Extract the (x, y) coordinate from the center of the cell holding the provided text.  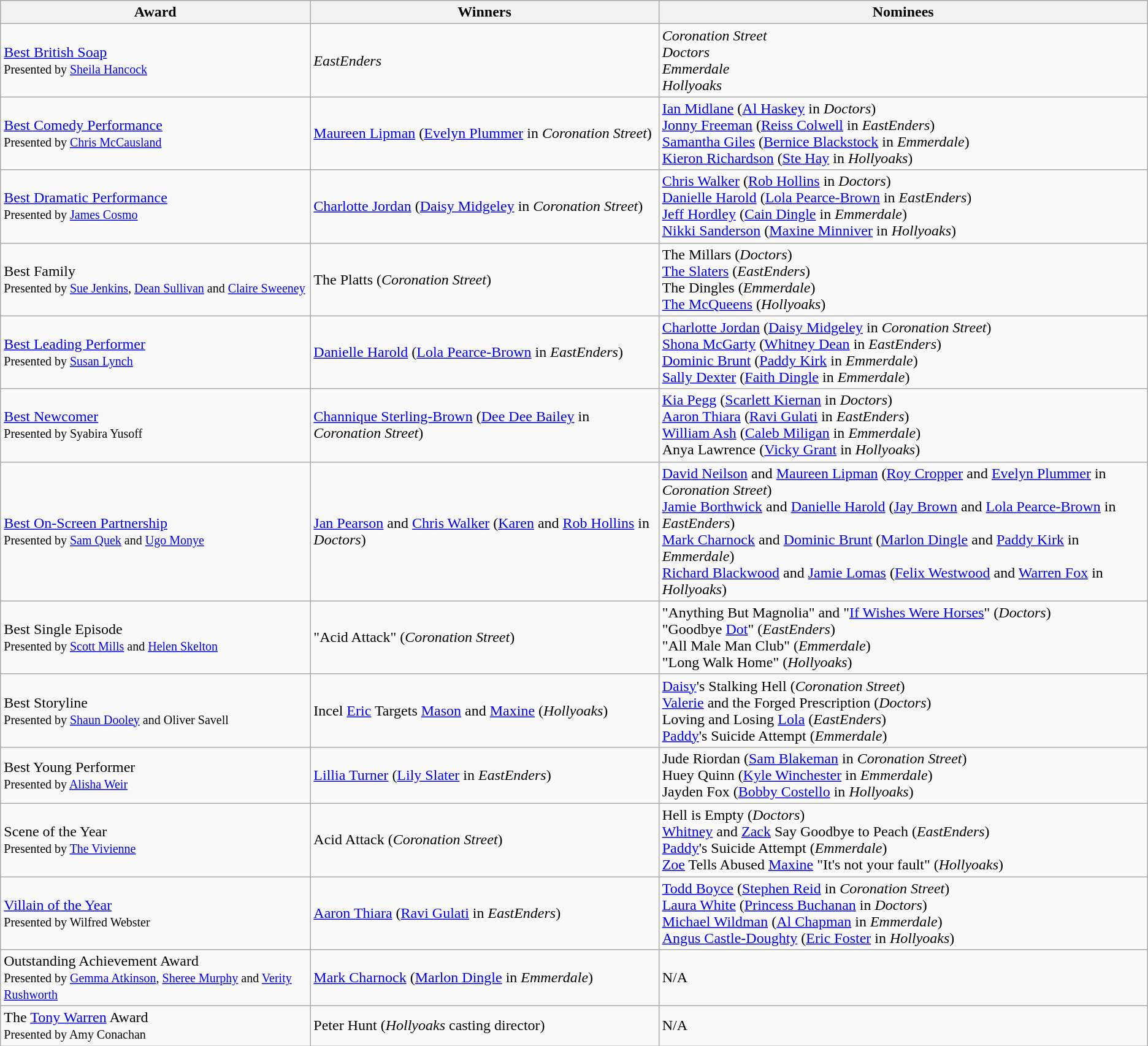
Best Leading PerformerPresented by Susan Lynch (156, 352)
Best Young PerformerPresented by Alisha Weir (156, 775)
Maureen Lipman (Evelyn Plummer in Coronation Street) (484, 134)
Outstanding Achievement AwardPresented by Gemma Atkinson, Sheree Murphy and Verity Rushworth (156, 978)
Best StorylinePresented by Shaun Dooley and Oliver Savell (156, 710)
Aaron Thiara (Ravi Gulati in EastEnders) (484, 914)
Acid Attack (Coronation Street) (484, 840)
The Platts (Coronation Street) (484, 280)
Best Dramatic PerformancePresented by James Cosmo (156, 206)
Award (156, 12)
Channique Sterling-Brown (Dee Dee Bailey in Coronation Street) (484, 426)
The Tony Warren AwardPresented by Amy Conachan (156, 1026)
Best NewcomerPresented by Syabira Yusoff (156, 426)
Incel Eric Targets Mason and Maxine (Hollyoaks) (484, 710)
Best British SoapPresented by Sheila Hancock (156, 60)
Villain of the YearPresented by Wilfred Webster (156, 914)
Jan Pearson and Chris Walker (Karen and Rob Hollins in Doctors) (484, 531)
Peter Hunt (Hollyoaks casting director) (484, 1026)
EastEnders (484, 60)
"Anything But Magnolia" and "If Wishes Were Horses" (Doctors) "Goodbye Dot" (EastEnders) "All Male Man Club" (Emmerdale) "Long Walk Home" (Hollyoaks) (903, 638)
Best FamilyPresented by Sue Jenkins, Dean Sullivan and Claire Sweeney (156, 280)
Danielle Harold (Lola Pearce-Brown in EastEnders) (484, 352)
Mark Charnock (Marlon Dingle in Emmerdale) (484, 978)
Best Single EpisodePresented by Scott Mills and Helen Skelton (156, 638)
The Millars (Doctors) The Slaters (EastEnders) The Dingles (Emmerdale) The McQueens (Hollyoaks) (903, 280)
Best Comedy PerformancePresented by Chris McCausland (156, 134)
Nominees (903, 12)
Coronation Street Doctors Emmerdale Hollyoaks (903, 60)
Jude Riordan (Sam Blakeman in Coronation Street) Huey Quinn (Kyle Winchester in Emmerdale) Jayden Fox (Bobby Costello in Hollyoaks) (903, 775)
Lillia Turner (Lily Slater in EastEnders) (484, 775)
Winners (484, 12)
Scene of the YearPresented by The Vivienne (156, 840)
Charlotte Jordan (Daisy Midgeley in Coronation Street) (484, 206)
"Acid Attack" (Coronation Street) (484, 638)
Best On-Screen PartnershipPresented by Sam Quek and Ugo Monye (156, 531)
